Capture the cell that displays the provided text and extract its (x, y) central coordinate. 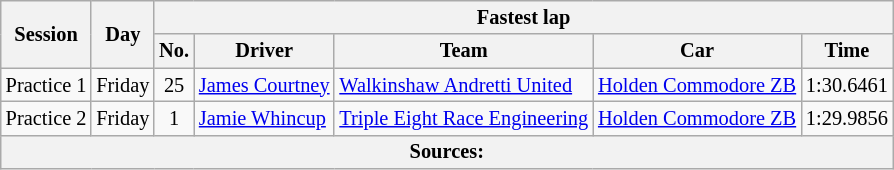
Practice 1 (46, 85)
Practice 2 (46, 118)
Walkinshaw Andretti United (464, 85)
Team (464, 51)
No. (174, 51)
Jamie Whincup (264, 118)
Sources: (447, 152)
Driver (264, 51)
James Courtney (264, 85)
Time (847, 51)
Session (46, 34)
Car (697, 51)
1:30.6461 (847, 85)
25 (174, 85)
Fastest lap (524, 17)
1 (174, 118)
Triple Eight Race Engineering (464, 118)
Day (122, 34)
1:29.9856 (847, 118)
